Extract the (X, Y) coordinate from the center of the cell holding the provided text.  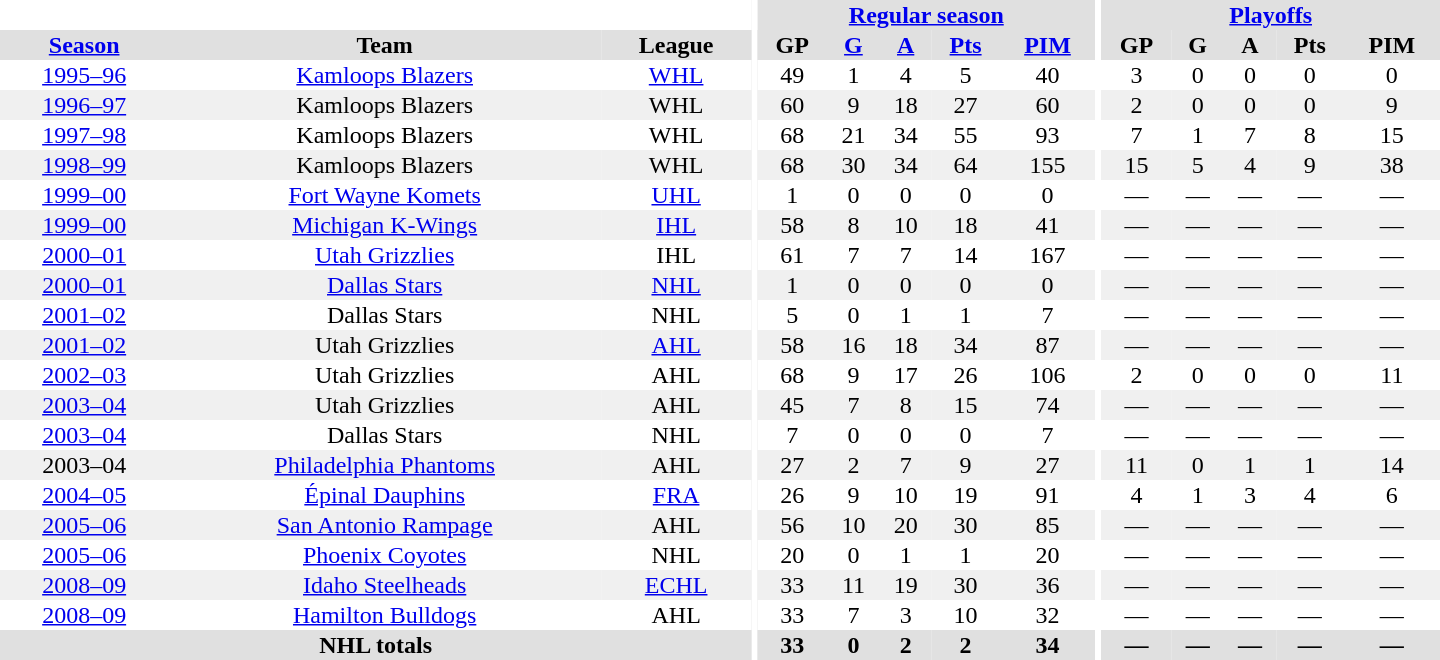
Hamilton Bulldogs (384, 615)
49 (792, 75)
1997–98 (84, 135)
74 (1047, 405)
Idaho Steelheads (384, 585)
1995–96 (84, 75)
Playoffs (1270, 15)
21 (853, 135)
League (676, 45)
16 (853, 345)
1996–97 (84, 105)
Michigan K-Wings (384, 225)
38 (1392, 165)
167 (1047, 255)
Season (84, 45)
2004–05 (84, 495)
NHL totals (376, 645)
32 (1047, 615)
56 (792, 525)
87 (1047, 345)
Team (384, 45)
San Antonio Rampage (384, 525)
Épinal Dauphins (384, 495)
61 (792, 255)
64 (966, 165)
85 (1047, 525)
ECHL (676, 585)
41 (1047, 225)
106 (1047, 375)
36 (1047, 585)
2002–03 (84, 375)
55 (966, 135)
FRA (676, 495)
45 (792, 405)
Regular season (926, 15)
Philadelphia Phantoms (384, 465)
Phoenix Coyotes (384, 555)
155 (1047, 165)
17 (906, 375)
91 (1047, 495)
93 (1047, 135)
Fort Wayne Komets (384, 195)
6 (1392, 495)
1998–99 (84, 165)
40 (1047, 75)
UHL (676, 195)
